Return the [x, y] coordinate for the center point of the cell that contains the specified text.  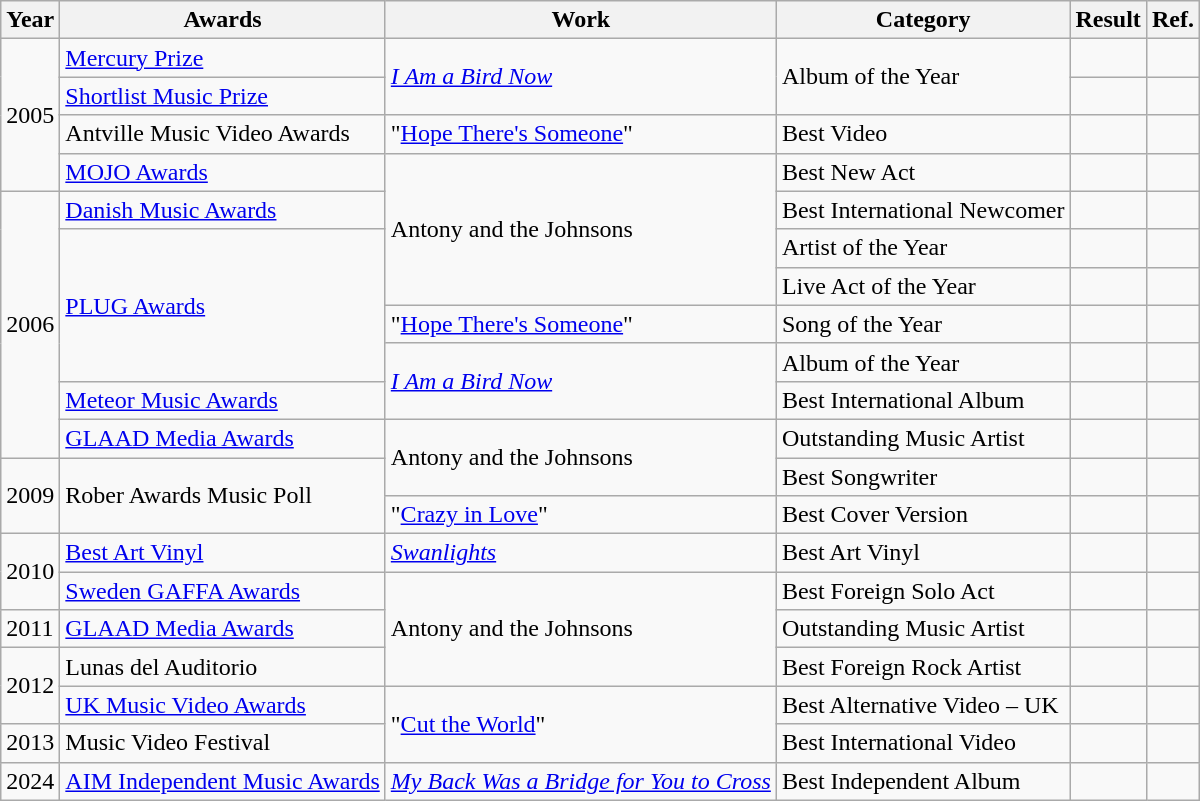
"Cut the World" [580, 724]
Ref. [1172, 20]
Year [30, 20]
Result [1108, 20]
Shortlist Music Prize [222, 96]
PLUG Awards [222, 305]
Best Independent Album [923, 781]
2009 [30, 496]
Song of the Year [923, 324]
Live Act of the Year [923, 286]
2005 [30, 115]
UK Music Video Awards [222, 705]
Best Alternative Video – UK [923, 705]
Best Foreign Rock Artist [923, 667]
Awards [222, 20]
Artist of the Year [923, 248]
Best Video [923, 134]
Lunas del Auditorio [222, 667]
Music Video Festival [222, 743]
2011 [30, 629]
Best Songwriter [923, 477]
Best International Video [923, 743]
Meteor Music Awards [222, 400]
2013 [30, 743]
"Crazy in Love" [580, 515]
Best New Act [923, 172]
Work [580, 20]
Sweden GAFFA Awards [222, 591]
2024 [30, 781]
Rober Awards Music Poll [222, 496]
2012 [30, 686]
Danish Music Awards [222, 210]
My Back Was a Bridge for You to Cross [580, 781]
Best International Album [923, 400]
Best Foreign Solo Act [923, 591]
Swanlights [580, 553]
Mercury Prize [222, 58]
2010 [30, 572]
Antville Music Video Awards [222, 134]
AIM Independent Music Awards [222, 781]
MOJO Awards [222, 172]
2006 [30, 324]
Best International Newcomer [923, 210]
Category [923, 20]
Best Cover Version [923, 515]
